Return the [X, Y] coordinate for the center point of the cell that contains the specified text.  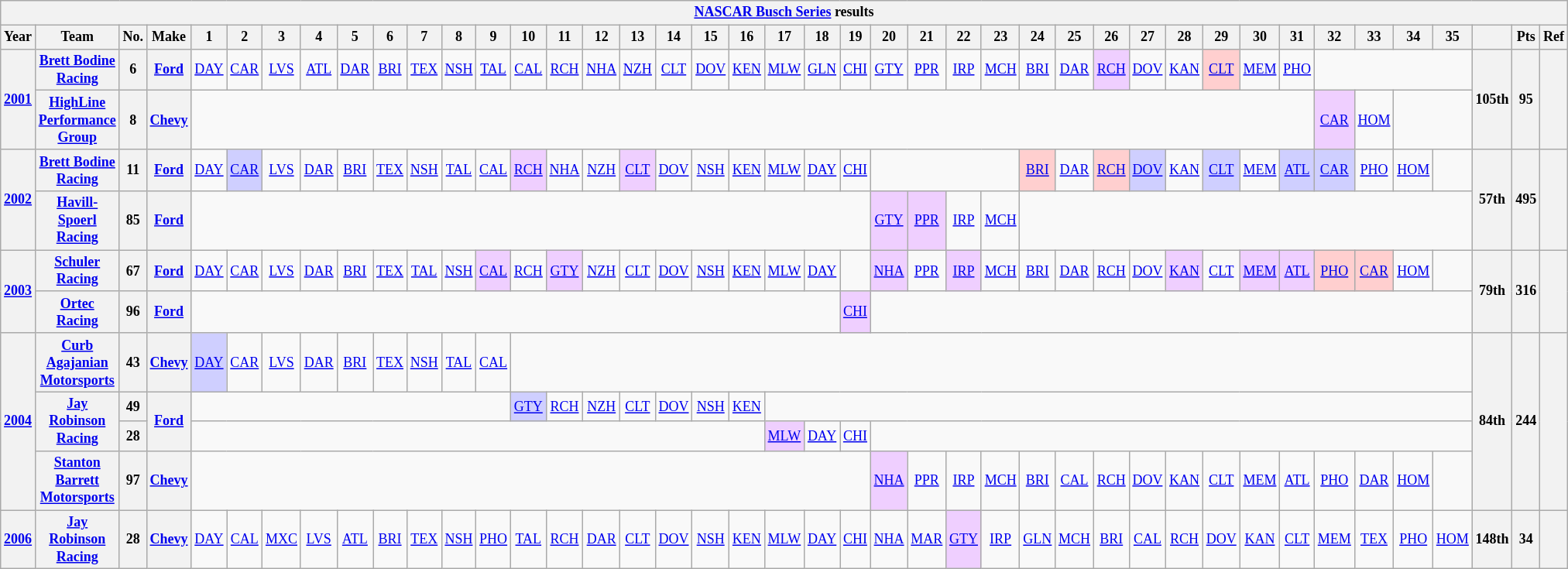
Pts [1526, 37]
316 [1526, 291]
26 [1111, 37]
29 [1221, 37]
No. [133, 37]
43 [133, 362]
14 [674, 37]
Stanton Barrett Motorsports [77, 480]
30 [1260, 37]
Ortec Racing [77, 312]
MAR [927, 540]
18 [822, 37]
Ref [1554, 37]
Schuler Racing [77, 271]
24 [1038, 37]
85 [133, 221]
Make [169, 37]
97 [133, 480]
1 [209, 37]
95 [1526, 99]
96 [133, 312]
32 [1334, 37]
244 [1526, 421]
31 [1298, 37]
84th [1492, 421]
17 [784, 37]
33 [1374, 37]
9 [494, 37]
16 [747, 37]
Curb Agajanian Motorsports [77, 362]
15 [711, 37]
21 [927, 37]
12 [602, 37]
19 [856, 37]
NASCAR Busch Series results [784, 12]
25 [1075, 37]
67 [133, 271]
MXC [282, 540]
13 [638, 37]
20 [889, 37]
2001 [19, 99]
2 [245, 37]
35 [1453, 37]
57th [1492, 200]
Team [77, 37]
23 [1000, 37]
148th [1492, 540]
22 [964, 37]
Year [19, 37]
105th [1492, 99]
5 [355, 37]
49 [133, 406]
HighLine Performance Group [77, 120]
2006 [19, 540]
2002 [19, 200]
7 [424, 37]
2003 [19, 291]
27 [1148, 37]
Havill-Spoerl Racing [77, 221]
2004 [19, 421]
10 [528, 37]
4 [319, 37]
79th [1492, 291]
495 [1526, 200]
3 [282, 37]
